Search for the cell housing the specified text and yield its (x, y) center coordinate. 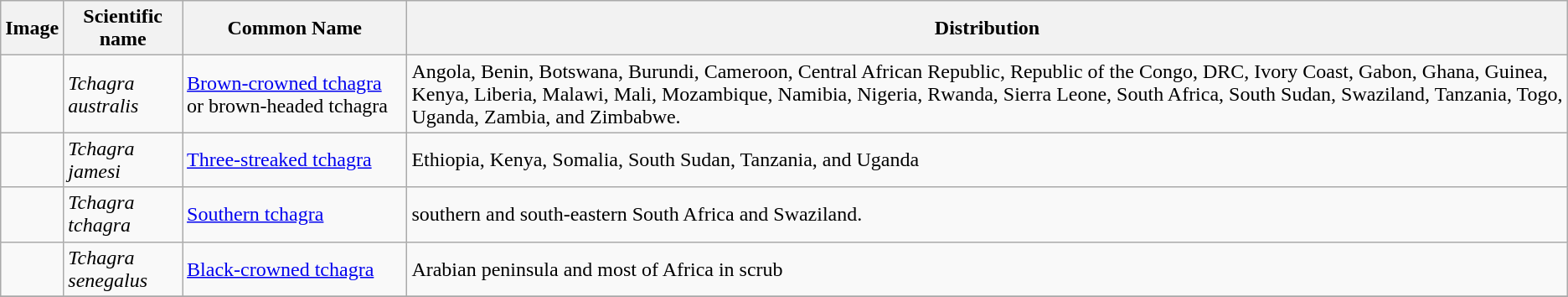
Tchagra jamesi (123, 159)
Distribution (987, 29)
Tchagra tchagra (123, 215)
Common Name (295, 29)
Three-streaked tchagra (295, 159)
Tchagra senegalus (123, 268)
Southern tchagra (295, 215)
Brown-crowned tchagra or brown-headed tchagra (295, 94)
Image (32, 29)
Arabian peninsula and most of Africa in scrub (987, 268)
Ethiopia, Kenya, Somalia, South Sudan, Tanzania, and Uganda (987, 159)
Tchagra australis (123, 94)
Black-crowned tchagra (295, 268)
southern and south-eastern South Africa and Swaziland. (987, 215)
Scientific name (123, 29)
